Pinpoint the cell where the given text exists, returning its [X, Y] midpoint coordinate. 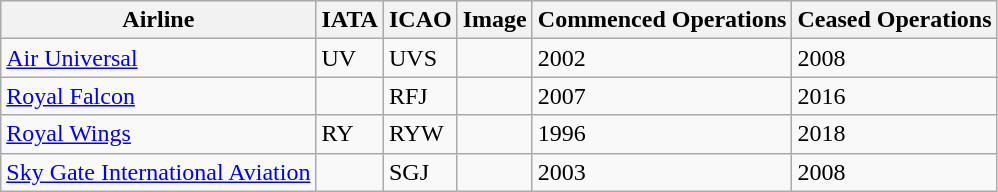
Royal Falcon [158, 96]
2007 [662, 96]
UV [350, 58]
SGJ [420, 172]
RFJ [420, 96]
2018 [894, 134]
1996 [662, 134]
UVS [420, 58]
RYW [420, 134]
2002 [662, 58]
IATA [350, 20]
Ceased Operations [894, 20]
ICAO [420, 20]
Air Universal [158, 58]
Sky Gate International Aviation [158, 172]
Image [494, 20]
2016 [894, 96]
Royal Wings [158, 134]
RY [350, 134]
2003 [662, 172]
Commenced Operations [662, 20]
Airline [158, 20]
